Provide the (x, y) coordinate of the cell's center where the given text is located.  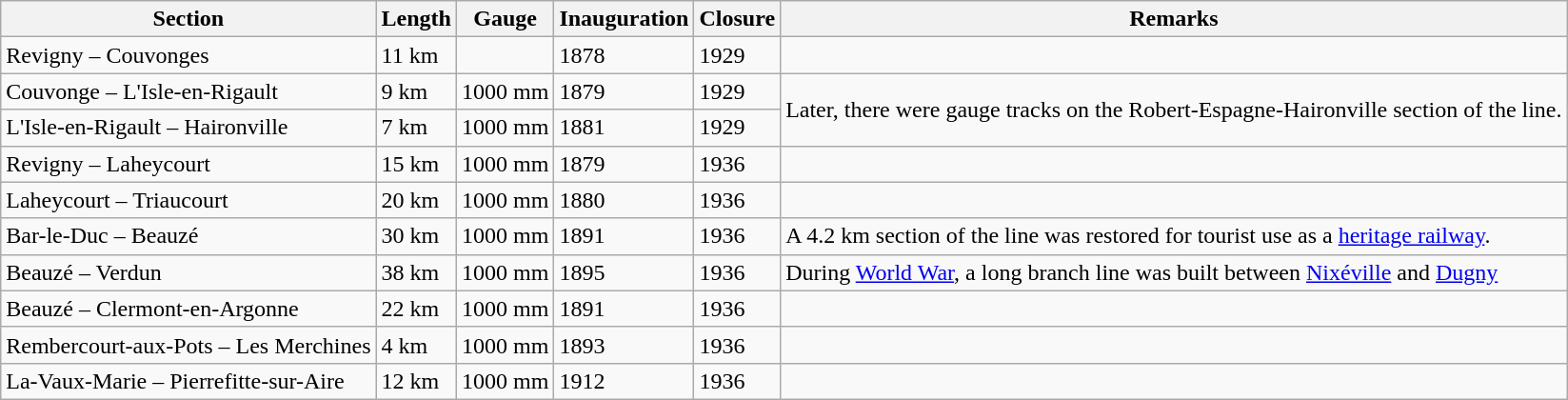
11 km (416, 55)
During World War, a long branch line was built between Nixéville and Dugny (1174, 272)
A 4.2 km section of the line was restored for tourist use as a heritage railway. (1174, 236)
12 km (416, 381)
30 km (416, 236)
Bar-le-Duc – Beauzé (189, 236)
Revigny – Laheycourt (189, 164)
Later, there were gauge tracks on the Robert-Espagne-Haironville section of the line. (1174, 110)
Beauzé – Verdun (189, 272)
Rembercourt-aux-Pots – Les Merchines (189, 345)
Gauge (505, 19)
1881 (625, 128)
Laheycourt – Triaucourt (189, 200)
1895 (625, 272)
4 km (416, 345)
Inauguration (625, 19)
La-Vaux-Marie – Pierrefitte-sur-Aire (189, 381)
Revigny – Couvonges (189, 55)
Closure (737, 19)
9 km (416, 91)
1893 (625, 345)
Couvonge – L'Isle-en-Rigault (189, 91)
Section (189, 19)
L'Isle-en-Rigault – Haironville (189, 128)
22 km (416, 309)
Beauzé – Clermont-en-Argonne (189, 309)
7 km (416, 128)
1878 (625, 55)
15 km (416, 164)
38 km (416, 272)
Length (416, 19)
Remarks (1174, 19)
20 km (416, 200)
1912 (625, 381)
1880 (625, 200)
